Search for the cell housing the specified text and yield its [x, y] center coordinate. 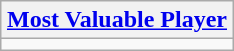
Most Valuable Player [116, 20]
